For the text-containing cell, return its midpoint in [X, Y] coordinate format. 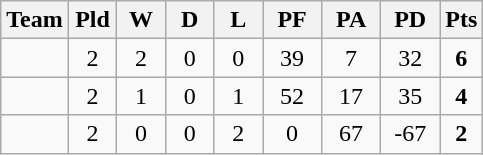
35 [410, 96]
17 [352, 96]
Pts [462, 20]
7 [352, 58]
39 [292, 58]
Team [35, 20]
Pld [92, 20]
D [190, 20]
-67 [410, 134]
PF [292, 20]
32 [410, 58]
6 [462, 58]
52 [292, 96]
67 [352, 134]
4 [462, 96]
PD [410, 20]
L [238, 20]
W [142, 20]
PA [352, 20]
